Output the (x, y) coordinate of the center of the cell containing the given text.  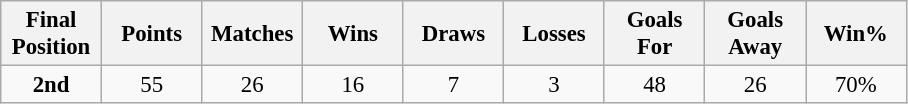
Losses (554, 34)
Wins (354, 34)
Points (152, 34)
Matches (252, 34)
7 (454, 85)
55 (152, 85)
16 (354, 85)
Final Position (52, 34)
Draws (454, 34)
2nd (52, 85)
48 (654, 85)
Goals Away (756, 34)
Win% (856, 34)
70% (856, 85)
3 (554, 85)
Goals For (654, 34)
